Provide the [x, y] coordinate of the cell's center where the given text is located.  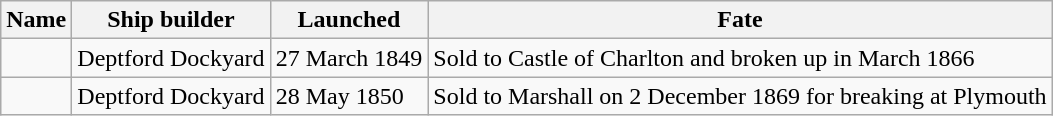
Fate [740, 20]
27 March 1849 [349, 58]
Sold to Marshall on 2 December 1869 for breaking at Plymouth [740, 96]
Launched [349, 20]
28 May 1850 [349, 96]
Sold to Castle of Charlton and broken up in March 1866 [740, 58]
Ship builder [171, 20]
Name [36, 20]
